Identify which cell holds the provided text, then report its (x, y) central coordinate. 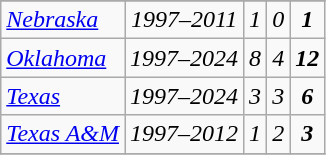
0 (278, 20)
Nebraska (63, 20)
Texas (63, 96)
1997–2011 (184, 20)
1997–2012 (184, 134)
4 (278, 58)
Oklahoma (63, 58)
8 (256, 58)
2 (278, 134)
Texas A&M (63, 134)
6 (308, 96)
12 (308, 58)
